Scan for the cell matching the given text and deliver its [X, Y] coordinate at center. 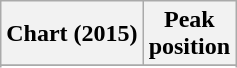
Peakposition [189, 34]
Chart (2015) [72, 34]
